Identify which cell holds the provided text, then report its (x, y) central coordinate. 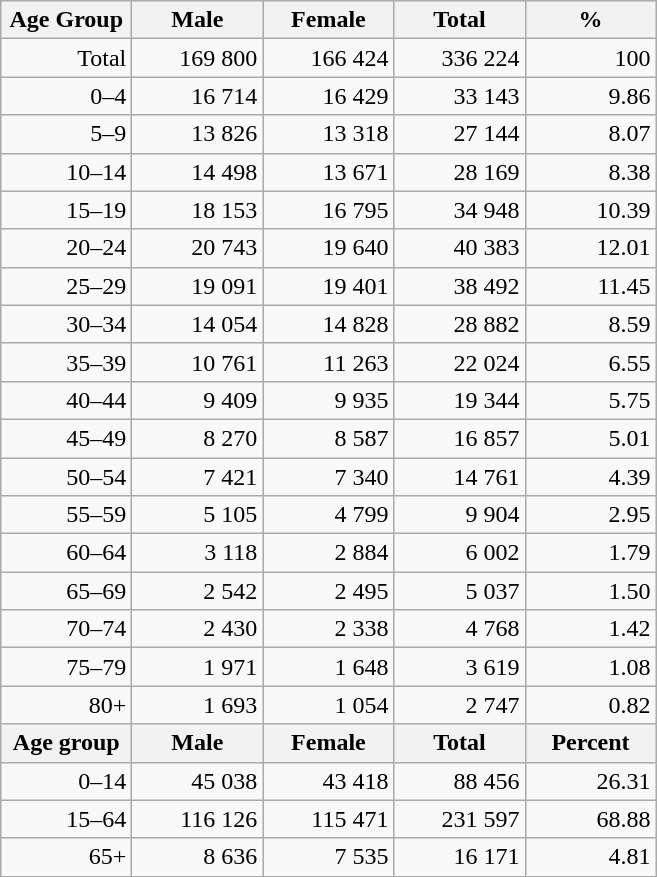
38 492 (460, 286)
169 800 (198, 58)
33 143 (460, 96)
0–14 (66, 781)
20 743 (198, 248)
45 038 (198, 781)
50–54 (66, 477)
9.86 (590, 96)
13 318 (328, 134)
5–9 (66, 134)
8 636 (198, 857)
13 826 (198, 134)
55–59 (66, 515)
% (590, 20)
18 153 (198, 210)
19 401 (328, 286)
1.08 (590, 667)
43 418 (328, 781)
19 091 (198, 286)
6.55 (590, 362)
4.81 (590, 857)
231 597 (460, 819)
5.75 (590, 400)
1 054 (328, 705)
0.82 (590, 705)
100 (590, 58)
14 498 (198, 172)
1 693 (198, 705)
28 169 (460, 172)
8.07 (590, 134)
75–79 (66, 667)
116 126 (198, 819)
80+ (66, 705)
35–39 (66, 362)
25–29 (66, 286)
22 024 (460, 362)
10–14 (66, 172)
9 409 (198, 400)
8 587 (328, 438)
88 456 (460, 781)
2 338 (328, 629)
16 171 (460, 857)
8.38 (590, 172)
7 535 (328, 857)
15–64 (66, 819)
65+ (66, 857)
65–69 (66, 591)
8 270 (198, 438)
2 430 (198, 629)
7 421 (198, 477)
16 857 (460, 438)
336 224 (460, 58)
14 761 (460, 477)
68.88 (590, 819)
10 761 (198, 362)
4.39 (590, 477)
16 429 (328, 96)
14 054 (198, 324)
1.42 (590, 629)
12.01 (590, 248)
115 471 (328, 819)
4 768 (460, 629)
8.59 (590, 324)
70–74 (66, 629)
3 619 (460, 667)
2 495 (328, 591)
27 144 (460, 134)
1.79 (590, 553)
16 714 (198, 96)
19 640 (328, 248)
28 882 (460, 324)
34 948 (460, 210)
40 383 (460, 248)
40–44 (66, 400)
3 118 (198, 553)
2 542 (198, 591)
5 105 (198, 515)
7 340 (328, 477)
13 671 (328, 172)
4 799 (328, 515)
11 263 (328, 362)
60–64 (66, 553)
9 904 (460, 515)
2 747 (460, 705)
15–19 (66, 210)
2 884 (328, 553)
20–24 (66, 248)
30–34 (66, 324)
11.45 (590, 286)
5.01 (590, 438)
Percent (590, 743)
16 795 (328, 210)
14 828 (328, 324)
166 424 (328, 58)
5 037 (460, 591)
1 971 (198, 667)
9 935 (328, 400)
0–4 (66, 96)
45–49 (66, 438)
19 344 (460, 400)
6 002 (460, 553)
Age group (66, 743)
1 648 (328, 667)
2.95 (590, 515)
1.50 (590, 591)
10.39 (590, 210)
Age Group (66, 20)
26.31 (590, 781)
